Detect which cell encompasses the target text, then output its [x, y] center coordinate. 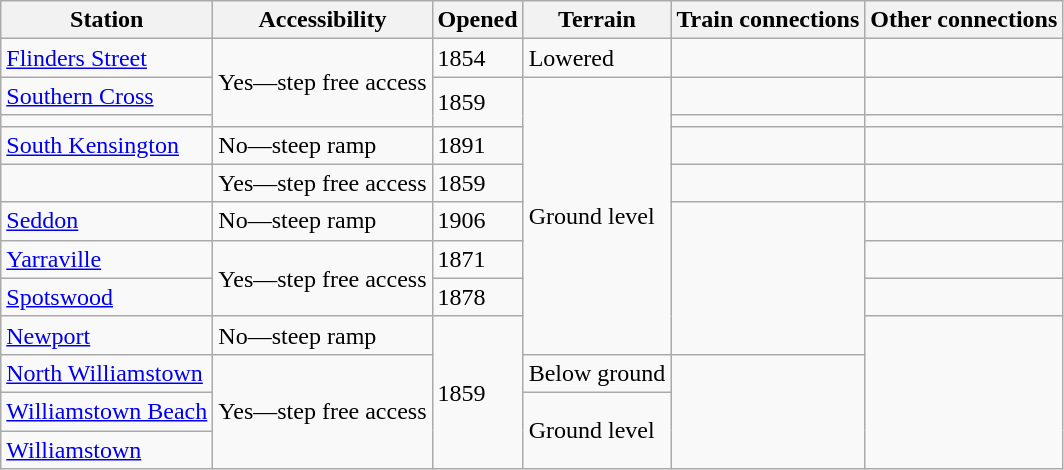
Terrain [597, 20]
1906 [478, 221]
Flinders Street [107, 58]
Opened [478, 20]
Williamstown [107, 449]
Newport [107, 335]
Seddon [107, 221]
Station [107, 20]
Spotswood [107, 297]
Williamstown Beach [107, 411]
Train connections [768, 20]
South Kensington [107, 145]
Other connections [964, 20]
1871 [478, 259]
Lowered [597, 58]
1878 [478, 297]
Southern Cross [107, 96]
North Williamstown [107, 373]
Yarraville [107, 259]
Below ground [597, 373]
1854 [478, 58]
Accessibility [322, 20]
1891 [478, 145]
